Scan for the cell matching the given text and deliver its [X, Y] coordinate at center. 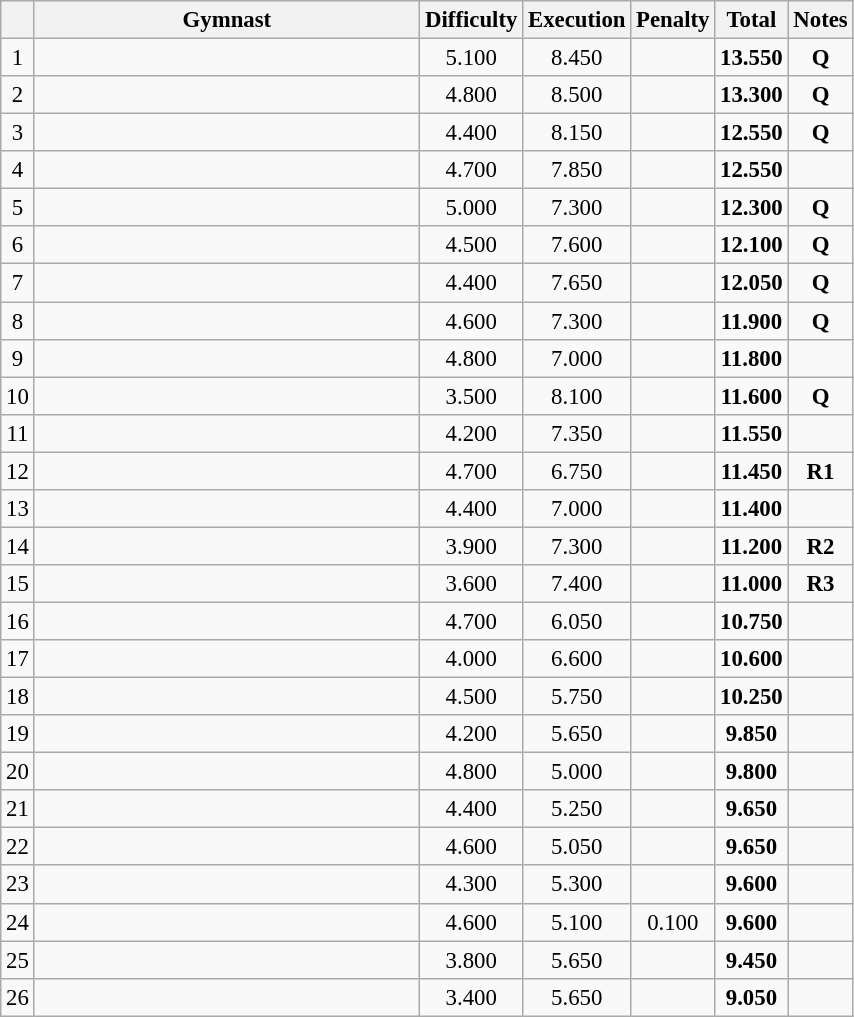
Total [752, 20]
13.300 [752, 95]
3.500 [472, 396]
26 [18, 997]
R3 [820, 584]
9.050 [752, 997]
5 [18, 208]
8.100 [577, 396]
5.250 [577, 809]
7.650 [577, 283]
16 [18, 621]
4 [18, 170]
5.300 [577, 885]
20 [18, 772]
15 [18, 584]
11 [18, 433]
12.300 [752, 208]
Penalty [673, 20]
3.600 [472, 584]
24 [18, 922]
7 [18, 283]
1 [18, 58]
5.050 [577, 847]
12.050 [752, 283]
21 [18, 809]
8 [18, 321]
12 [18, 471]
8.150 [577, 133]
10.250 [752, 697]
5.750 [577, 697]
13 [18, 509]
6.050 [577, 621]
7.850 [577, 170]
11.900 [752, 321]
7.400 [577, 584]
17 [18, 659]
7.350 [577, 433]
18 [18, 697]
11.600 [752, 396]
0.100 [673, 922]
4.000 [472, 659]
R2 [820, 546]
6.750 [577, 471]
11.000 [752, 584]
11.400 [752, 509]
6.600 [577, 659]
2 [18, 95]
11.450 [752, 471]
4.300 [472, 885]
11.550 [752, 433]
25 [18, 960]
10.750 [752, 621]
R1 [820, 471]
10 [18, 396]
9 [18, 358]
Notes [820, 20]
13.550 [752, 58]
9.800 [752, 772]
12.100 [752, 245]
10.600 [752, 659]
8.500 [577, 95]
9.850 [752, 734]
3.400 [472, 997]
3 [18, 133]
Execution [577, 20]
22 [18, 847]
23 [18, 885]
19 [18, 734]
11.200 [752, 546]
14 [18, 546]
3.900 [472, 546]
Gymnast [227, 20]
3.800 [472, 960]
9.450 [752, 960]
8.450 [577, 58]
Difficulty [472, 20]
6 [18, 245]
11.800 [752, 358]
7.600 [577, 245]
